Scan for the cell matching the given text and deliver its (X, Y) coordinate at center. 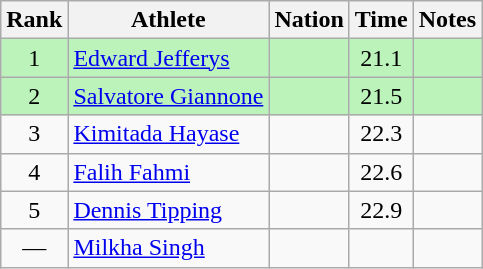
Kimitada Hayase (168, 134)
3 (34, 134)
Milkha Singh (168, 248)
22.6 (381, 172)
4 (34, 172)
22.9 (381, 210)
1 (34, 58)
5 (34, 210)
Salvatore Giannone (168, 96)
Notes (447, 20)
2 (34, 96)
Time (381, 20)
— (34, 248)
Athlete (168, 20)
21.5 (381, 96)
21.1 (381, 58)
Nation (309, 20)
22.3 (381, 134)
Dennis Tipping (168, 210)
Edward Jefferys (168, 58)
Falih Fahmi (168, 172)
Rank (34, 20)
